Extract the [X, Y] coordinate from the center of the cell holding the provided text.  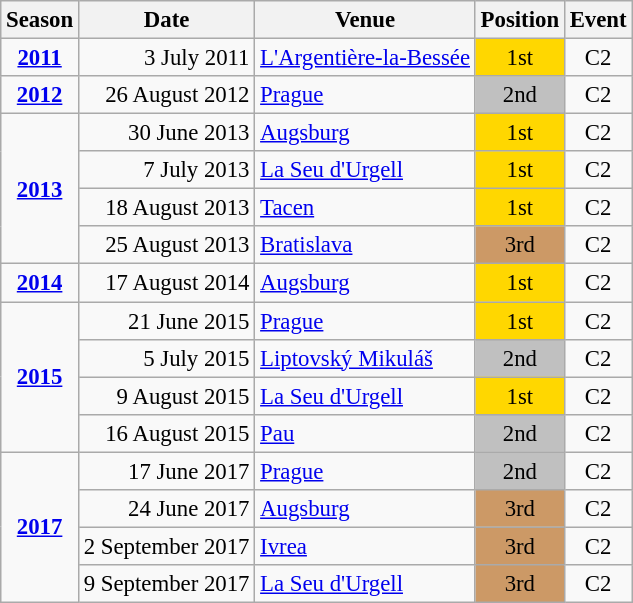
Bratislava [365, 245]
L'Argentière-la-Bessée [365, 58]
17 June 2017 [166, 471]
Pau [365, 433]
Date [166, 20]
Season [40, 20]
9 September 2017 [166, 584]
Venue [365, 20]
2013 [40, 189]
5 July 2015 [166, 358]
2017 [40, 527]
26 August 2012 [166, 95]
25 August 2013 [166, 245]
18 August 2013 [166, 208]
30 June 2013 [166, 133]
Ivrea [365, 546]
24 June 2017 [166, 509]
2015 [40, 377]
2 September 2017 [166, 546]
Tacen [365, 208]
2011 [40, 58]
21 June 2015 [166, 321]
Event [598, 20]
Liptovský Mikuláš [365, 358]
16 August 2015 [166, 433]
2014 [40, 283]
17 August 2014 [166, 283]
2012 [40, 95]
9 August 2015 [166, 396]
3 July 2011 [166, 58]
Position [520, 20]
7 July 2013 [166, 170]
